Return (x, y) of the center of cell containing provided text 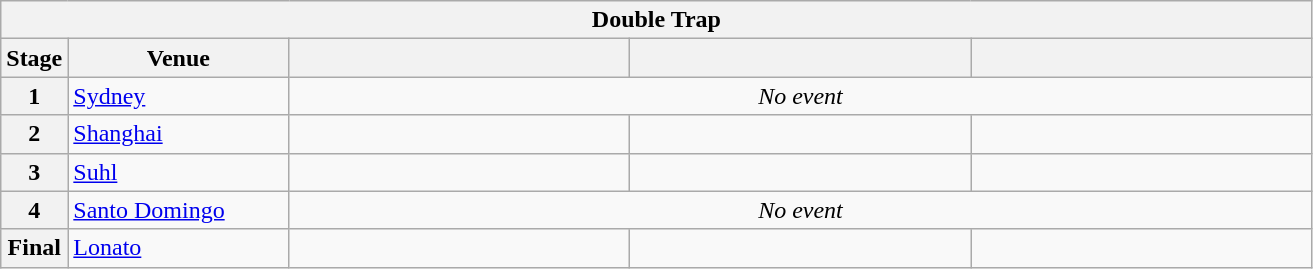
Venue (178, 58)
Suhl (178, 172)
Sydney (178, 96)
Double Trap (656, 20)
Shanghai (178, 134)
Lonato (178, 248)
2 (34, 134)
3 (34, 172)
1 (34, 96)
4 (34, 210)
Santo Domingo (178, 210)
Stage (34, 58)
Final (34, 248)
